Provide the (x, y) coordinate of the cell's center where the given text is located.  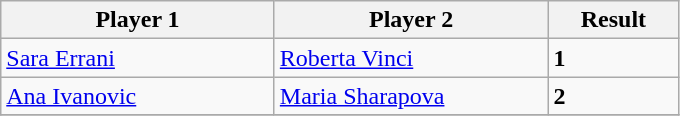
Ana Ivanovic (138, 96)
Maria Sharapova (411, 96)
Player 1 (138, 20)
Result (614, 20)
1 (614, 58)
Player 2 (411, 20)
Sara Errani (138, 58)
2 (614, 96)
Roberta Vinci (411, 58)
